Return [x, y] of the center of cell containing provided text 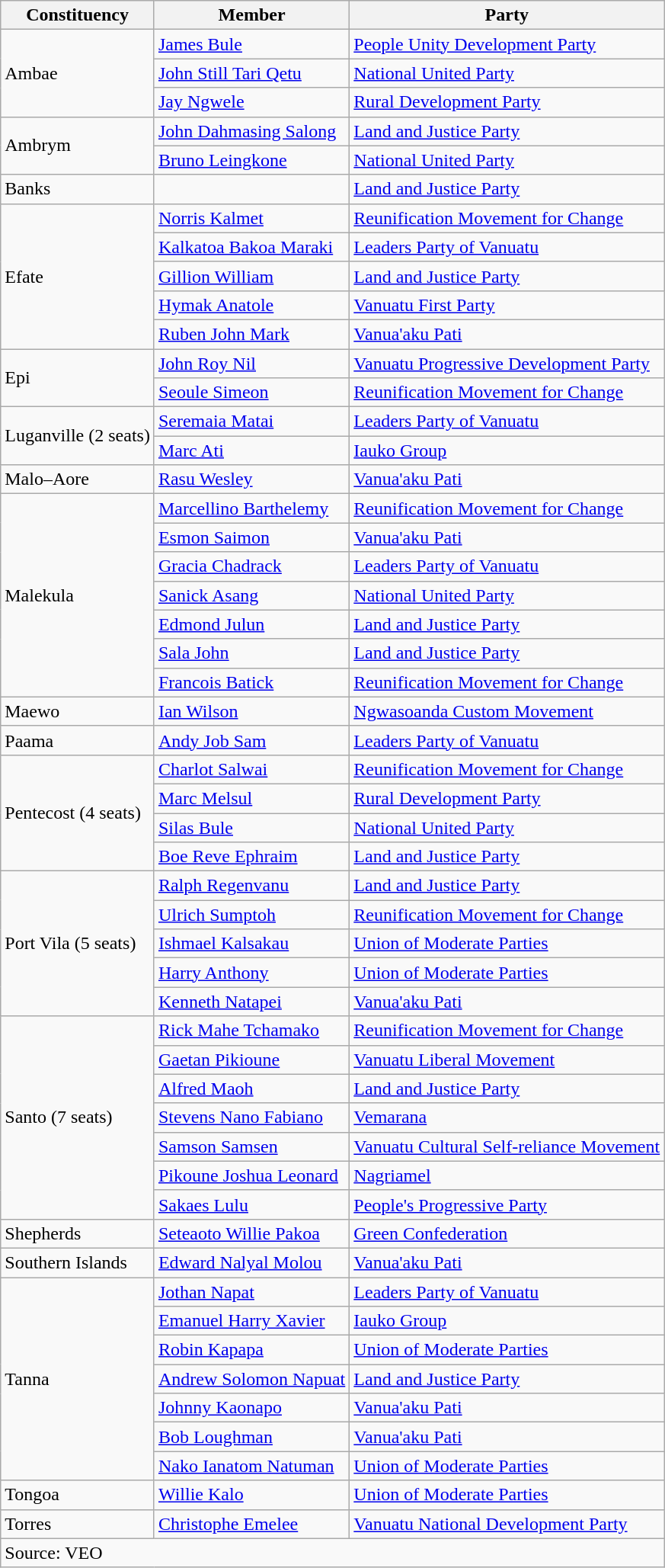
Gillion William [251, 276]
Ian Wilson [251, 711]
People's Progressive Party [507, 1204]
Pentecost (4 seats) [78, 813]
Vanuatu Progressive Development Party [507, 364]
Santo (7 seats) [78, 1117]
Shepherds [78, 1233]
Ulrich Sumptoh [251, 915]
Robin Kapapa [251, 1350]
John Still Tari Qetu [251, 73]
Francois Batick [251, 682]
Tongoa [78, 1495]
Harry Anthony [251, 973]
Bob Loughman [251, 1437]
Member [251, 15]
Jay Ngwele [251, 102]
Christophe Emelee [251, 1524]
Ambae [78, 73]
James Bule [251, 44]
Seteaoto Willie Pakoa [251, 1233]
Marcellino Barthelemy [251, 508]
Bruno Leingkone [251, 160]
Silas Bule [251, 827]
Jothan Napat [251, 1292]
Party [507, 15]
Edward Nalyal Molou [251, 1262]
Rick Mahe Tchamako [251, 1031]
Seremaia Matai [251, 422]
Gracia Chadrack [251, 566]
Vemarana [507, 1117]
Marc Ati [251, 451]
Port Vila (5 seats) [78, 944]
Edmond Julun [251, 624]
Samson Samsen [251, 1146]
Kalkatoa Bakoa Maraki [251, 247]
Ishmael Kalsakau [251, 944]
Torres [78, 1524]
Emanuel Harry Xavier [251, 1321]
Johnny Kaonapo [251, 1408]
Norris Kalmet [251, 218]
Epi [78, 378]
Vanuatu First Party [507, 305]
Nako Ianatom Natuman [251, 1466]
Malekula [78, 595]
Gaetan Pikioune [251, 1060]
Ngwasoanda Custom Movement [507, 711]
Efate [78, 276]
Stevens Nano Fabiano [251, 1117]
People Unity Development Party [507, 44]
Pikoune Joshua Leonard [251, 1175]
Charlot Salwai [251, 769]
Banks [78, 189]
Malo–Aore [78, 479]
Alfred Maoh [251, 1089]
Nagriamel [507, 1175]
Kenneth Natapei [251, 1002]
Ralph Regenvanu [251, 886]
Sakaes Lulu [251, 1204]
Luganville (2 seats) [78, 436]
Willie Kalo [251, 1495]
Sanick Asang [251, 595]
Marc Melsul [251, 798]
John Dahmasing Salong [251, 131]
Andrew Solomon Napuat [251, 1379]
Vanuatu National Development Party [507, 1524]
Vanuatu Cultural Self-reliance Movement [507, 1146]
Source: VEO [332, 1553]
Vanuatu Liberal Movement [507, 1060]
Southern Islands [78, 1262]
Paama [78, 740]
Green Confederation [507, 1233]
Boe Reve Ephraim [251, 857]
Andy Job Sam [251, 740]
Tanna [78, 1379]
Hymak Anatole [251, 305]
Sala John [251, 653]
Rasu Wesley [251, 479]
Constituency [78, 15]
Ruben John Mark [251, 334]
Esmon Saimon [251, 537]
Ambrym [78, 146]
John Roy Nil [251, 364]
Maewo [78, 711]
Seoule Simeon [251, 393]
